Return the (x, y) coordinate for the center point of the cell that contains the specified text.  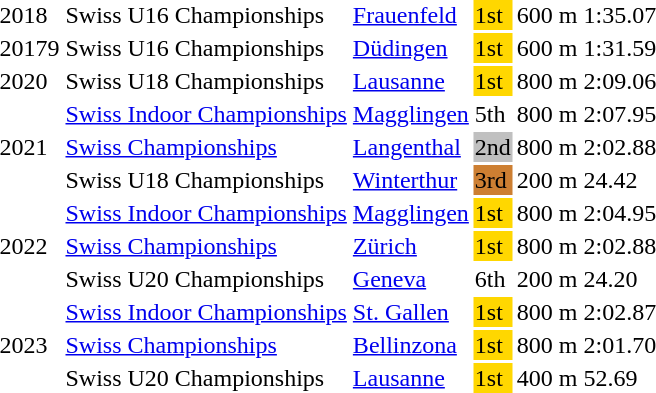
400 m (547, 378)
3rd (492, 180)
Zürich (410, 246)
Winterthur (410, 180)
6th (492, 279)
Langenthal (410, 147)
Geneva (410, 279)
Frauenfeld (410, 15)
Düdingen (410, 48)
St. Gallen (410, 312)
Bellinzona (410, 345)
2nd (492, 147)
5th (492, 114)
